Locate the cell with the specified text and output its [X, Y] center coordinate. 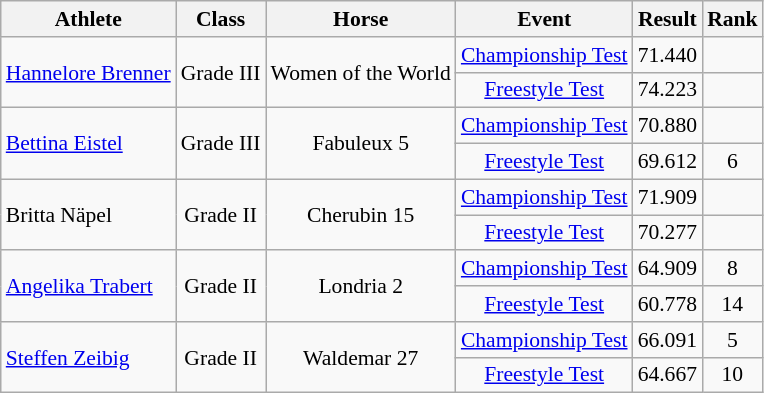
Bettina Eistel [88, 144]
Horse [361, 19]
10 [732, 375]
Waldemar 27 [361, 358]
70.277 [668, 233]
Event [544, 19]
14 [732, 304]
Women of the World [361, 72]
Rank [732, 19]
Londria 2 [361, 286]
71.909 [668, 197]
70.880 [668, 126]
60.778 [668, 304]
64.909 [668, 269]
66.091 [668, 340]
Hannelore Brenner [88, 72]
64.667 [668, 375]
69.612 [668, 162]
8 [732, 269]
5 [732, 340]
Angelika Trabert [88, 286]
74.223 [668, 90]
Britta Näpel [88, 214]
Athlete [88, 19]
71.440 [668, 55]
Class [221, 19]
Fabuleux 5 [361, 144]
Cherubin 15 [361, 214]
6 [732, 162]
Steffen Zeibig [88, 358]
Result [668, 19]
